Determine the (x, y) coordinate at the center of the cell enclosing the given text.  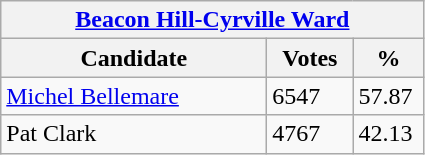
42.13 (388, 134)
Votes (310, 58)
57.87 (388, 96)
Michel Bellemare (134, 96)
4767 (310, 134)
Candidate (134, 58)
Pat Clark (134, 134)
% (388, 58)
6547 (310, 96)
Beacon Hill-Cyrville Ward (212, 20)
